Capture the cell that displays the provided text and extract its [X, Y] central coordinate. 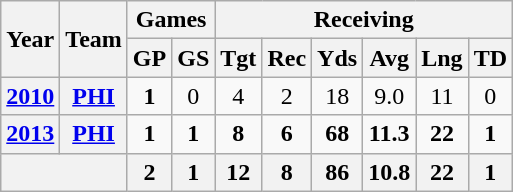
Tgt [238, 58]
Rec [287, 58]
Lng [442, 58]
86 [338, 172]
2010 [30, 96]
68 [338, 134]
Games [170, 20]
Yds [338, 58]
Year [30, 39]
TD [490, 58]
12 [238, 172]
GS [194, 58]
18 [338, 96]
Receiving [364, 20]
GP [149, 58]
9.0 [390, 96]
4 [238, 96]
Avg [390, 58]
6 [287, 134]
2013 [30, 134]
11 [442, 96]
10.8 [390, 172]
Team [94, 39]
11.3 [390, 134]
